Return the [x, y] coordinate for the center point of the cell that contains the specified text.  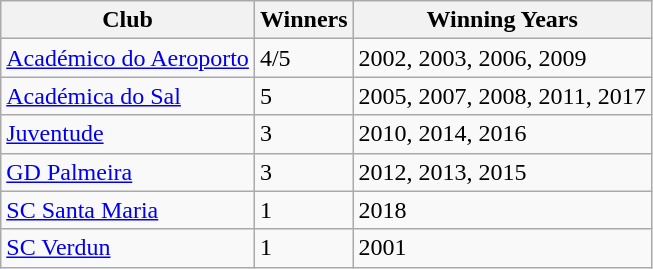
2002, 2003, 2006, 2009 [502, 58]
SC Verdun [128, 248]
2005, 2007, 2008, 2011, 2017 [502, 96]
4/5 [304, 58]
Club [128, 20]
5 [304, 96]
Académico do Aeroporto [128, 58]
2018 [502, 210]
Académica do Sal [128, 96]
Winning Years [502, 20]
GD Palmeira [128, 172]
2012, 2013, 2015 [502, 172]
SC Santa Maria [128, 210]
Juventude [128, 134]
2010, 2014, 2016 [502, 134]
Winners [304, 20]
2001 [502, 248]
